Extract the (x, y) coordinate from the center of the cell holding the provided text.  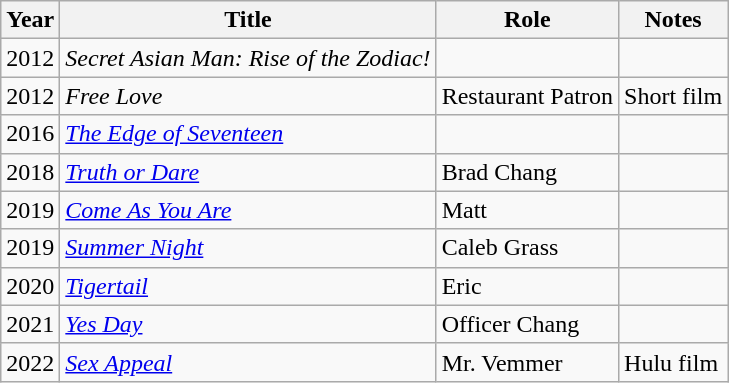
Eric (527, 286)
Brad Chang (527, 172)
Secret Asian Man: Rise of the Zodiac! (248, 58)
Year (30, 20)
2021 (30, 324)
Restaurant Patron (527, 96)
Mr. Vemmer (527, 362)
Role (527, 20)
Sex Appeal (248, 362)
Notes (674, 20)
Truth or Dare (248, 172)
Officer Chang (527, 324)
Summer Night (248, 248)
Title (248, 20)
The Edge of Seventeen (248, 134)
2020 (30, 286)
2022 (30, 362)
Yes Day (248, 324)
Matt (527, 210)
Free Love (248, 96)
Come As You Are (248, 210)
2018 (30, 172)
Tigertail (248, 286)
Caleb Grass (527, 248)
2016 (30, 134)
Short film (674, 96)
Hulu film (674, 362)
